Capture the cell that displays the provided text and extract its [x, y] central coordinate. 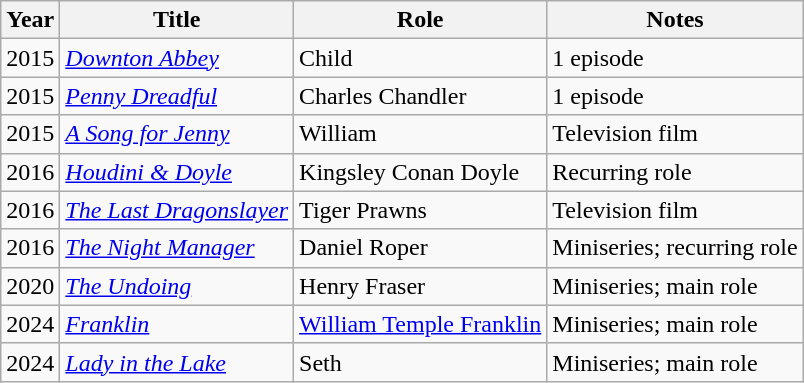
William Temple Franklin [420, 324]
Downton Abbey [177, 58]
William [420, 134]
The Undoing [177, 286]
Role [420, 20]
The Night Manager [177, 248]
A Song for Jenny [177, 134]
Tiger Prawns [420, 210]
Year [30, 20]
Charles Chandler [420, 96]
Title [177, 20]
Lady in the Lake [177, 362]
Henry Fraser [420, 286]
Penny Dreadful [177, 96]
Child [420, 58]
The Last Dragonslayer [177, 210]
Recurring role [675, 172]
Notes [675, 20]
Daniel Roper [420, 248]
Kingsley Conan Doyle [420, 172]
Seth [420, 362]
Franklin [177, 324]
Miniseries; recurring role [675, 248]
2020 [30, 286]
Houdini & Doyle [177, 172]
